Extract the [X, Y] coordinate from the center of the cell holding the provided text.  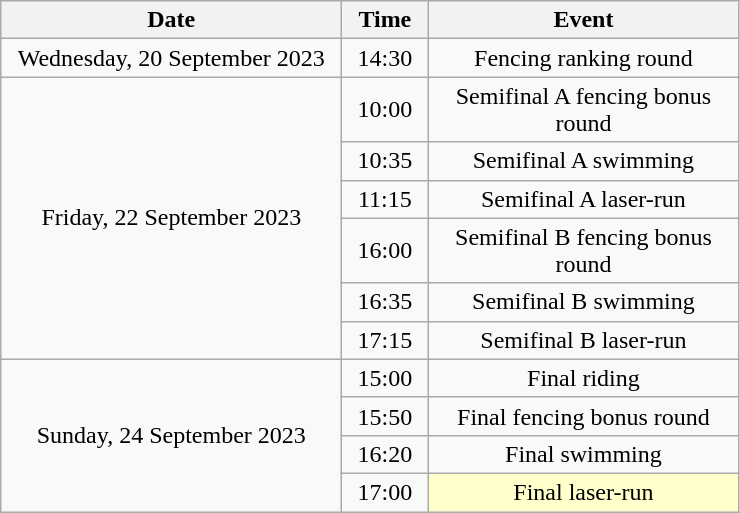
14:30 [385, 58]
Semifinal B laser-run [584, 340]
16:00 [385, 250]
Event [584, 20]
16:35 [385, 302]
Time [385, 20]
Wednesday, 20 September 2023 [172, 58]
Semifinal B swimming [584, 302]
Friday, 22 September 2023 [172, 218]
11:15 [385, 199]
17:15 [385, 340]
Final laser-run [584, 492]
Semifinal A fencing bonus round [584, 110]
Final fencing bonus round [584, 416]
Final riding [584, 378]
16:20 [385, 454]
Fencing ranking round [584, 58]
17:00 [385, 492]
Semifinal B fencing bonus round [584, 250]
Sunday, 24 September 2023 [172, 435]
Semifinal A laser-run [584, 199]
15:50 [385, 416]
Final swimming [584, 454]
Semifinal A swimming [584, 161]
15:00 [385, 378]
10:35 [385, 161]
10:00 [385, 110]
Date [172, 20]
